Capture the cell that displays the provided text and extract its [X, Y] central coordinate. 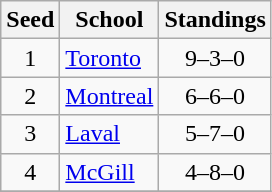
Standings [215, 20]
3 [30, 134]
Seed [30, 20]
Laval [110, 134]
McGill [110, 172]
Montreal [110, 96]
Toronto [110, 58]
4–8–0 [215, 172]
9–3–0 [215, 58]
2 [30, 96]
1 [30, 58]
4 [30, 172]
6–6–0 [215, 96]
School [110, 20]
5–7–0 [215, 134]
